Determine the [x, y] coordinate at the center of the cell enclosing the given text.  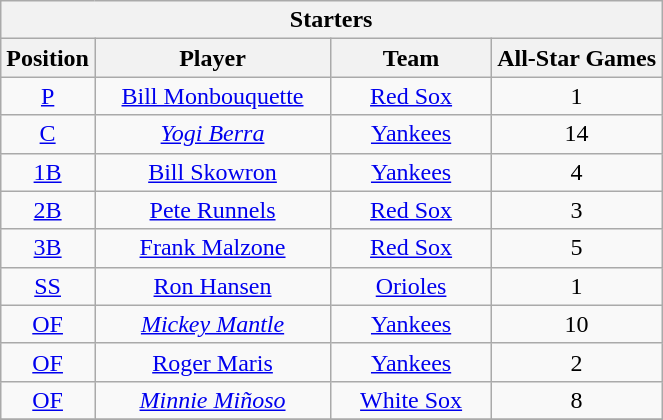
SS [48, 286]
P [48, 96]
Yogi Berra [212, 134]
3 [577, 210]
Minnie Miñoso [212, 400]
4 [577, 172]
1B [48, 172]
Ron Hansen [212, 286]
10 [577, 324]
Starters [332, 20]
Pete Runnels [212, 210]
8 [577, 400]
Bill Skowron [212, 172]
5 [577, 248]
Mickey Mantle [212, 324]
Player [212, 58]
Position [48, 58]
14 [577, 134]
Roger Maris [212, 362]
Orioles [412, 286]
3B [48, 248]
2 [577, 362]
C [48, 134]
2B [48, 210]
Bill Monbouquette [212, 96]
Team [412, 58]
White Sox [412, 400]
Frank Malzone [212, 248]
All-Star Games [577, 58]
